Scan for the cell matching the given text and deliver its [x, y] coordinate at center. 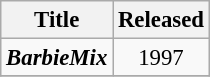
Released [162, 20]
Title [57, 20]
BarbieMix [57, 58]
1997 [162, 58]
